Determine the [x, y] coordinate at the center of the cell enclosing the given text.  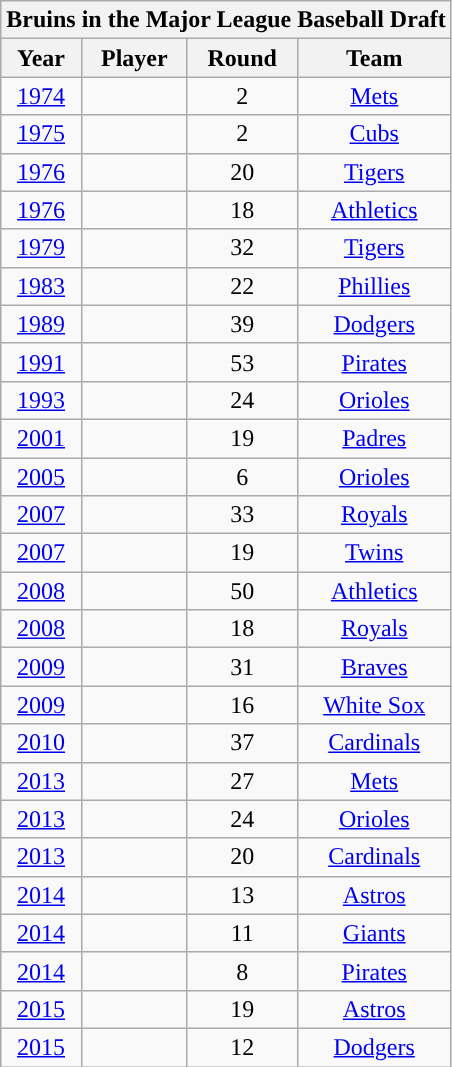
33 [242, 515]
Phillies [374, 286]
1989 [42, 324]
1991 [42, 362]
2010 [42, 743]
13 [242, 895]
50 [242, 591]
22 [242, 286]
Year [42, 58]
1993 [42, 400]
31 [242, 667]
27 [242, 781]
Cubs [374, 134]
32 [242, 248]
Bruins in the Major League Baseball Draft [226, 20]
53 [242, 362]
Braves [374, 667]
1979 [42, 248]
2005 [42, 477]
37 [242, 743]
White Sox [374, 705]
Player [134, 58]
8 [242, 971]
Round [242, 58]
1974 [42, 96]
1983 [42, 286]
6 [242, 477]
Team [374, 58]
Giants [374, 933]
2001 [42, 438]
11 [242, 933]
Padres [374, 438]
12 [242, 1047]
39 [242, 324]
1975 [42, 134]
Twins [374, 553]
16 [242, 705]
